Return the (x, y) coordinate for the center point of the cell that contains the specified text.  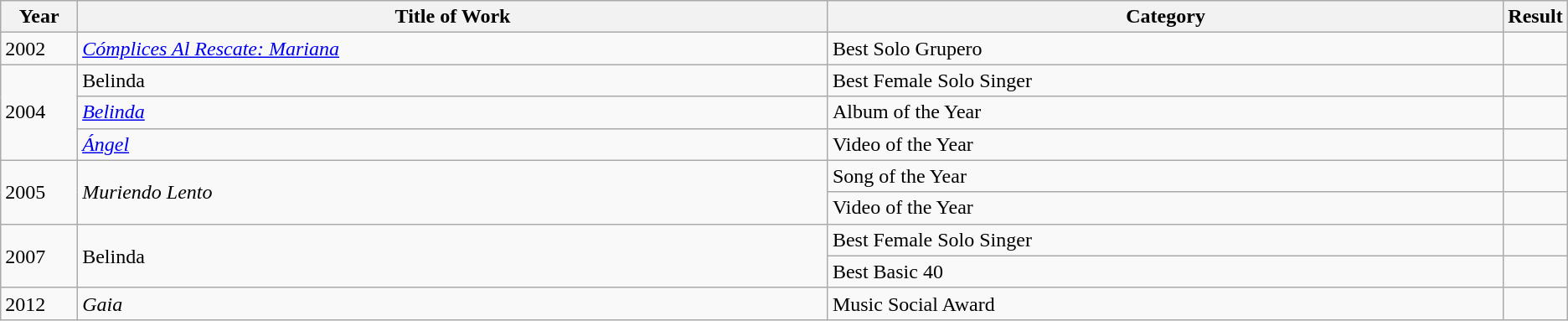
2012 (39, 303)
Best Solo Grupero (1165, 49)
Album of the Year (1165, 112)
2005 (39, 192)
2007 (39, 256)
Result (1535, 17)
Category (1165, 17)
Music Social Award (1165, 303)
Year (39, 17)
2002 (39, 49)
Song of the Year (1165, 176)
Muriendo Lento (453, 192)
Best Basic 40 (1165, 272)
Title of Work (453, 17)
Ángel (453, 144)
Cómplices Al Rescate: Mariana (453, 49)
2004 (39, 112)
Gaia (453, 303)
